Search for the cell housing the specified text and yield its (X, Y) center coordinate. 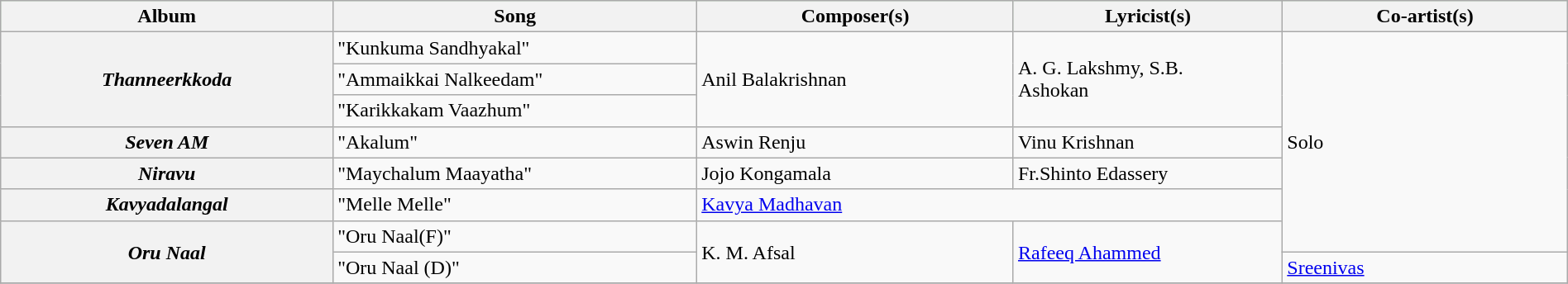
Song (515, 17)
Sreenivas (1425, 267)
Solo (1425, 142)
Kavyadalangal (167, 205)
"Melle Melle" (515, 205)
Album (167, 17)
Jojo Kongamala (855, 173)
"Ammaikkai Nalkeedam" (515, 79)
Rafeeq Ahammed (1148, 252)
Vinu Krishnan (1148, 142)
"Karikkakam Vaazhum" (515, 111)
K. M. Afsal (855, 252)
"Oru Naal (D)" (515, 267)
Niravu (167, 173)
Kavya Madhavan (990, 205)
Aswin Renju (855, 142)
Fr.Shinto Edassery (1148, 173)
Oru Naal (167, 252)
A. G. Lakshmy, S.B.Ashokan (1148, 79)
Lyricist(s) (1148, 17)
"Oru Naal(F)" (515, 236)
Co-artist(s) (1425, 17)
Anil Balakrishnan (855, 79)
Seven AM (167, 142)
"Akalum" (515, 142)
Composer(s) (855, 17)
"Maychalum Maayatha" (515, 173)
Thanneerkkoda (167, 79)
"Kunkuma Sandhyakal" (515, 48)
